For the text-containing cell, return its midpoint in [X, Y] coordinate format. 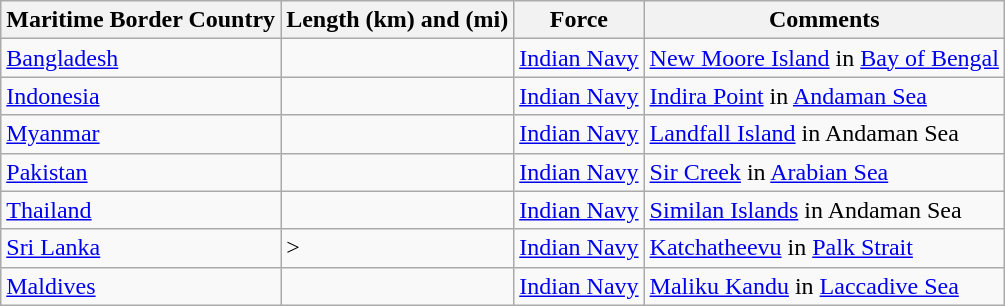
Katchatheevu in Palk Strait [824, 248]
Force [579, 20]
Indira Point in Andaman Sea [824, 96]
Landfall Island in Andaman Sea [824, 134]
Similan Islands in Andaman Sea [824, 210]
Maliku Kandu in Laccadive Sea [824, 286]
Thailand [141, 210]
> [398, 248]
Maritime Border Country [141, 20]
Maldives [141, 286]
Comments [824, 20]
Indonesia [141, 96]
Pakistan [141, 172]
Sri Lanka [141, 248]
Sir Creek in Arabian Sea [824, 172]
Myanmar [141, 134]
Bangladesh [141, 58]
New Moore Island in Bay of Bengal [824, 58]
Length (km) and (mi) [398, 20]
